Output the [x, y] coordinate of the center of the cell containing the given text.  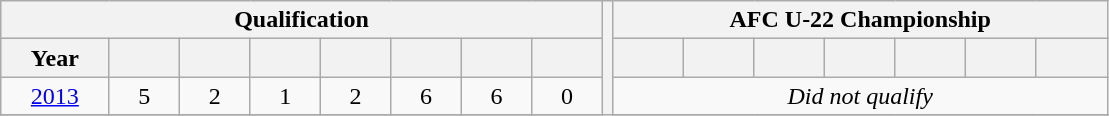
0 [567, 96]
AFC U-22 Championship [860, 20]
2013 [55, 96]
Did not qualify [860, 96]
1 [285, 96]
Year [55, 58]
5 [144, 96]
Qualification [302, 20]
